Output the (x, y) coordinate of the center of the cell containing the given text.  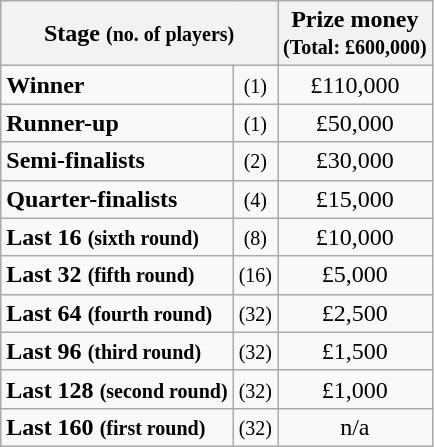
Last 64 (fourth round) (117, 313)
Last 96 (third round) (117, 351)
£5,000 (356, 275)
Last 16 (sixth round) (117, 237)
n/a (356, 427)
£110,000 (356, 85)
Winner (117, 85)
(4) (255, 199)
Prize money(Total: £600,000) (356, 34)
£2,500 (356, 313)
(2) (255, 161)
£1,500 (356, 351)
Semi-finalists (117, 161)
Last 160 (first round) (117, 427)
(8) (255, 237)
(16) (255, 275)
£15,000 (356, 199)
£1,000 (356, 389)
Last 32 (fifth round) (117, 275)
£50,000 (356, 123)
£30,000 (356, 161)
£10,000 (356, 237)
Stage (no. of players) (140, 34)
Runner-up (117, 123)
Quarter-finalists (117, 199)
Last 128 (second round) (117, 389)
